Provide the [X, Y] coordinate of the cell's center where the given text is located.  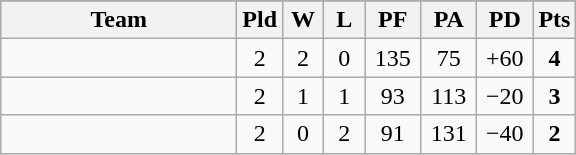
PA [449, 20]
−20 [505, 96]
W [304, 20]
Pts [554, 20]
−40 [505, 134]
3 [554, 96]
91 [393, 134]
135 [393, 58]
131 [449, 134]
93 [393, 96]
Pld [260, 20]
75 [449, 58]
+60 [505, 58]
4 [554, 58]
Team [119, 20]
L [344, 20]
113 [449, 96]
PD [505, 20]
PF [393, 20]
